Return [x, y] of the center of cell containing provided text 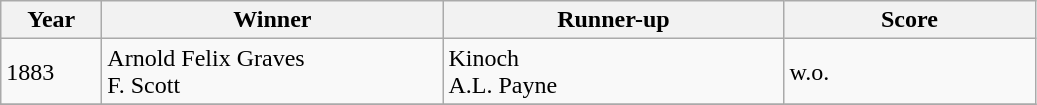
Score [910, 20]
w.o. [910, 72]
Runner-up [614, 20]
Arnold Felix Graves F. Scott [272, 72]
Kinoch A.L. Payne [614, 72]
1883 [52, 72]
Year [52, 20]
Winner [272, 20]
